Capture the cell that displays the provided text and extract its (X, Y) central coordinate. 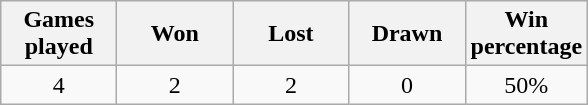
Win percentage (526, 34)
Lost (291, 34)
Won (175, 34)
Games played (59, 34)
0 (407, 85)
50% (526, 85)
4 (59, 85)
Drawn (407, 34)
